Scan for the cell matching the given text and deliver its (X, Y) coordinate at center. 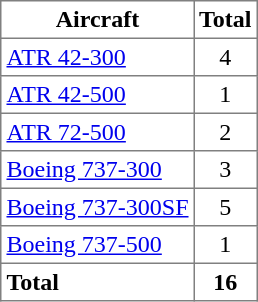
Boeing 737-300SF (98, 207)
5 (226, 207)
ATR 42-500 (98, 95)
ATR 72-500 (98, 132)
Aircraft (98, 20)
4 (226, 57)
Boeing 737-300 (98, 170)
ATR 42-300 (98, 57)
3 (226, 170)
2 (226, 132)
Boeing 737-500 (98, 245)
16 (226, 282)
